From the cell containing the given text, extract its center point as [X, Y] coordinate. 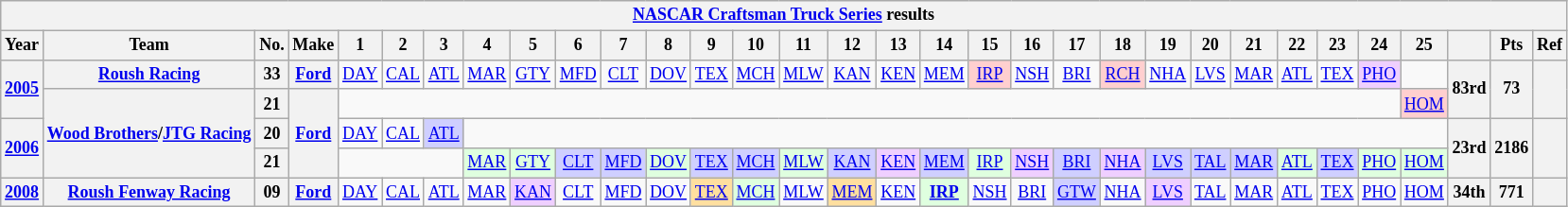
4 [487, 45]
Team [148, 45]
2005 [23, 89]
15 [989, 45]
14 [944, 45]
16 [1033, 45]
33 [272, 74]
2008 [23, 193]
Year [23, 45]
1 [360, 45]
Wood Brothers/JTG Racing [148, 133]
Ref [1550, 45]
Roush Racing [148, 74]
83rd [1470, 89]
3 [444, 45]
19 [1168, 45]
25 [1424, 45]
2 [403, 45]
No. [272, 45]
5 [533, 45]
RCH [1123, 74]
17 [1077, 45]
23 [1337, 45]
22 [1297, 45]
23rd [1470, 147]
GTW [1077, 193]
Roush Fenway Racing [148, 193]
2006 [23, 147]
09 [272, 193]
24 [1379, 45]
9 [711, 45]
12 [852, 45]
10 [756, 45]
Make [314, 45]
8 [669, 45]
Pts [1511, 45]
11 [804, 45]
NASCAR Craftsman Truck Series results [783, 15]
771 [1511, 193]
7 [623, 45]
73 [1511, 89]
6 [578, 45]
13 [898, 45]
2186 [1511, 147]
34th [1470, 193]
18 [1123, 45]
